Find where the given text appears and provide that cell's center as (X, Y) coordinate. 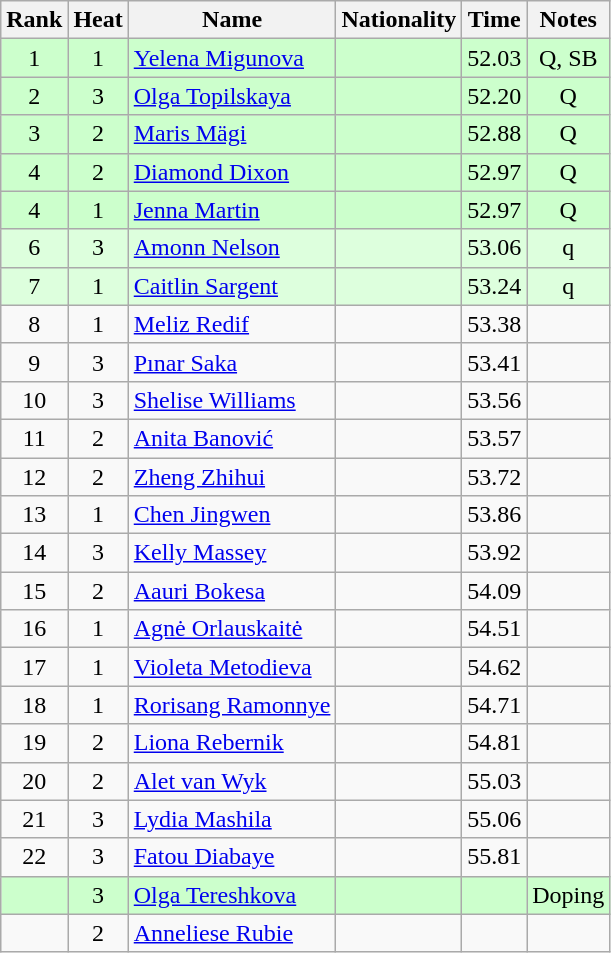
7 (34, 286)
Rank (34, 20)
14 (34, 553)
11 (34, 438)
53.06 (494, 248)
Diamond Dixon (232, 172)
54.09 (494, 591)
22 (34, 857)
Aauri Bokesa (232, 591)
Liona Rebernik (232, 743)
55.81 (494, 857)
12 (34, 477)
54.81 (494, 743)
Shelise Williams (232, 400)
Olga Tereshkova (232, 895)
Anneliese Rubie (232, 933)
Amonn Nelson (232, 248)
Fatou Diabaye (232, 857)
53.57 (494, 438)
Anita Banović (232, 438)
20 (34, 781)
53.92 (494, 553)
Doping (568, 895)
54.71 (494, 705)
Meliz Redif (232, 324)
18 (34, 705)
54.62 (494, 667)
Q, SB (568, 58)
55.06 (494, 819)
Maris Mägi (232, 134)
53.72 (494, 477)
Olga Topilskaya (232, 96)
Alet van Wyk (232, 781)
Name (232, 20)
17 (34, 667)
Heat (98, 20)
10 (34, 400)
19 (34, 743)
Time (494, 20)
Zheng Zhihui (232, 477)
Jenna Martin (232, 210)
Agnė Orlauskaitė (232, 629)
Pınar Saka (232, 362)
21 (34, 819)
15 (34, 591)
53.56 (494, 400)
Rorisang Ramonnye (232, 705)
52.03 (494, 58)
6 (34, 248)
9 (34, 362)
Kelly Massey (232, 553)
55.03 (494, 781)
54.51 (494, 629)
53.41 (494, 362)
Yelena Migunova (232, 58)
53.38 (494, 324)
Caitlin Sargent (232, 286)
53.24 (494, 286)
Lydia Mashila (232, 819)
Violeta Metodieva (232, 667)
52.20 (494, 96)
Chen Jingwen (232, 515)
8 (34, 324)
Nationality (399, 20)
Notes (568, 20)
16 (34, 629)
53.86 (494, 515)
52.88 (494, 134)
13 (34, 515)
